From the cell containing the given text, extract its center point as (X, Y) coordinate. 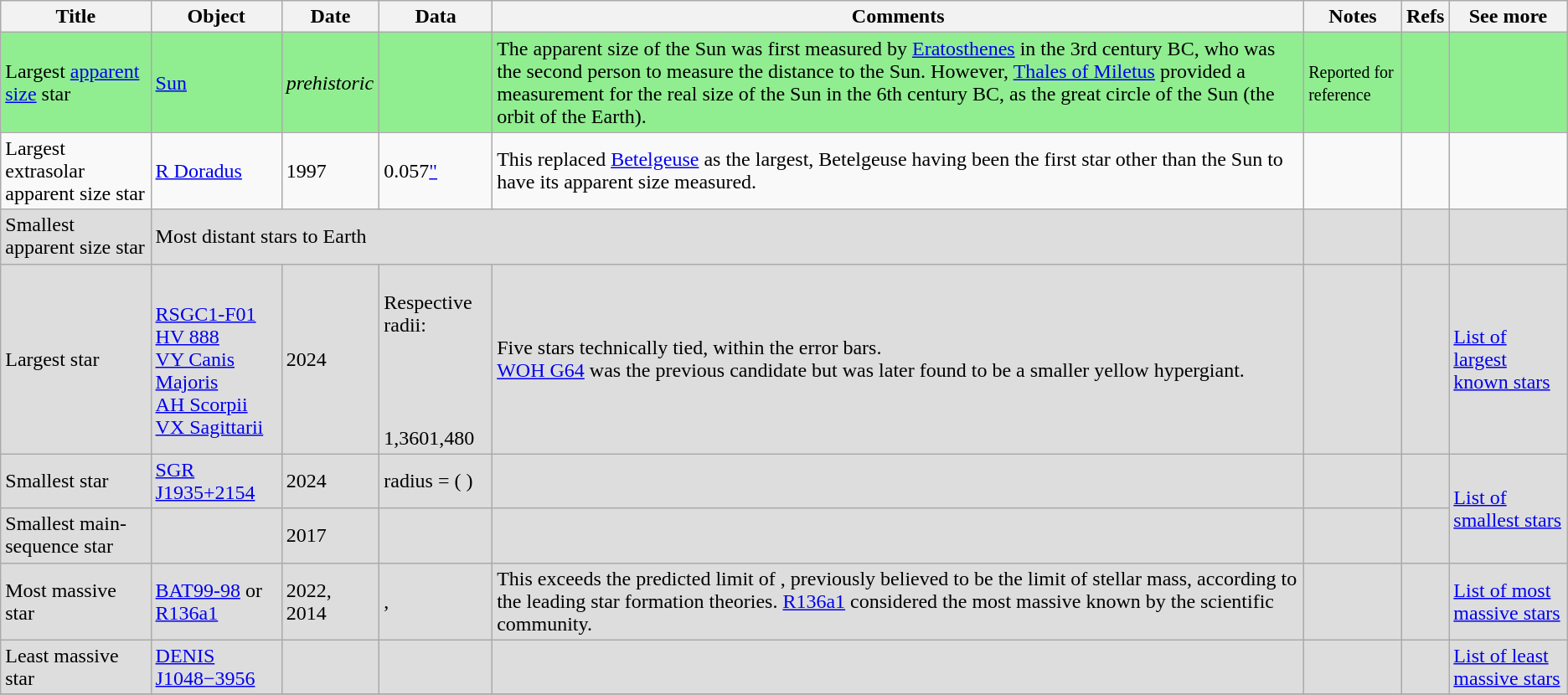
DENIS J1048−3956 (216, 667)
, (436, 601)
2017 (330, 536)
This replaced Betelgeuse as the largest, Betelgeuse having been the first star other than the Sun to have its apparent size measured. (898, 171)
Smallest apparent size star (75, 236)
Object (216, 17)
Largest apparent size star (75, 82)
Date (330, 17)
Largest extrasolar apparent size star (75, 171)
List of largest known stars (1508, 358)
List of most massive stars (1508, 601)
See more (1508, 17)
Reported for reference (1354, 82)
Five stars technically tied, within the error bars.WOH G64 was the previous candidate but was later found to be a smaller yellow hypergiant. (898, 358)
BAT99-98 or R136a1 (216, 601)
Notes (1354, 17)
Largest star (75, 358)
Sun (216, 82)
Respective radii: 1,3601,480 (436, 358)
Smallest main-sequence star (75, 536)
Title (75, 17)
prehistoric (330, 82)
Data (436, 17)
R Doradus (216, 171)
RSGC1-F01HV 888VY Canis MajorisAH ScorpiiVX Sagittarii (216, 358)
List of least massive stars (1508, 667)
Refs (1425, 17)
Least massive star (75, 667)
0.057" (436, 171)
List of smallest stars (1508, 508)
SGR J1935+2154 (216, 481)
Comments (898, 17)
Smallest star (75, 481)
1997 (330, 171)
2022, 2014 (330, 601)
Most massive star (75, 601)
Most distant stars to Earth (727, 236)
radius = ( ) (436, 481)
